Detect which cell encompasses the target text, then output its [x, y] center coordinate. 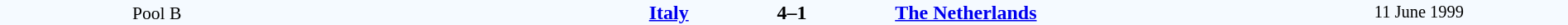
The Netherlands [1082, 12]
Italy [501, 12]
11 June 1999 [1419, 12]
Pool B [157, 12]
4–1 [791, 12]
